Pinpoint the cell where the given text exists, returning its (x, y) midpoint coordinate. 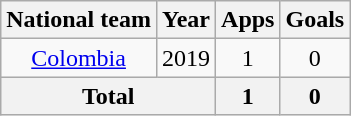
Total (108, 96)
Year (186, 20)
2019 (186, 58)
National team (79, 20)
Apps (248, 20)
Colombia (79, 58)
Goals (315, 20)
